Find where the given text appears and provide that cell's center as [X, Y] coordinate. 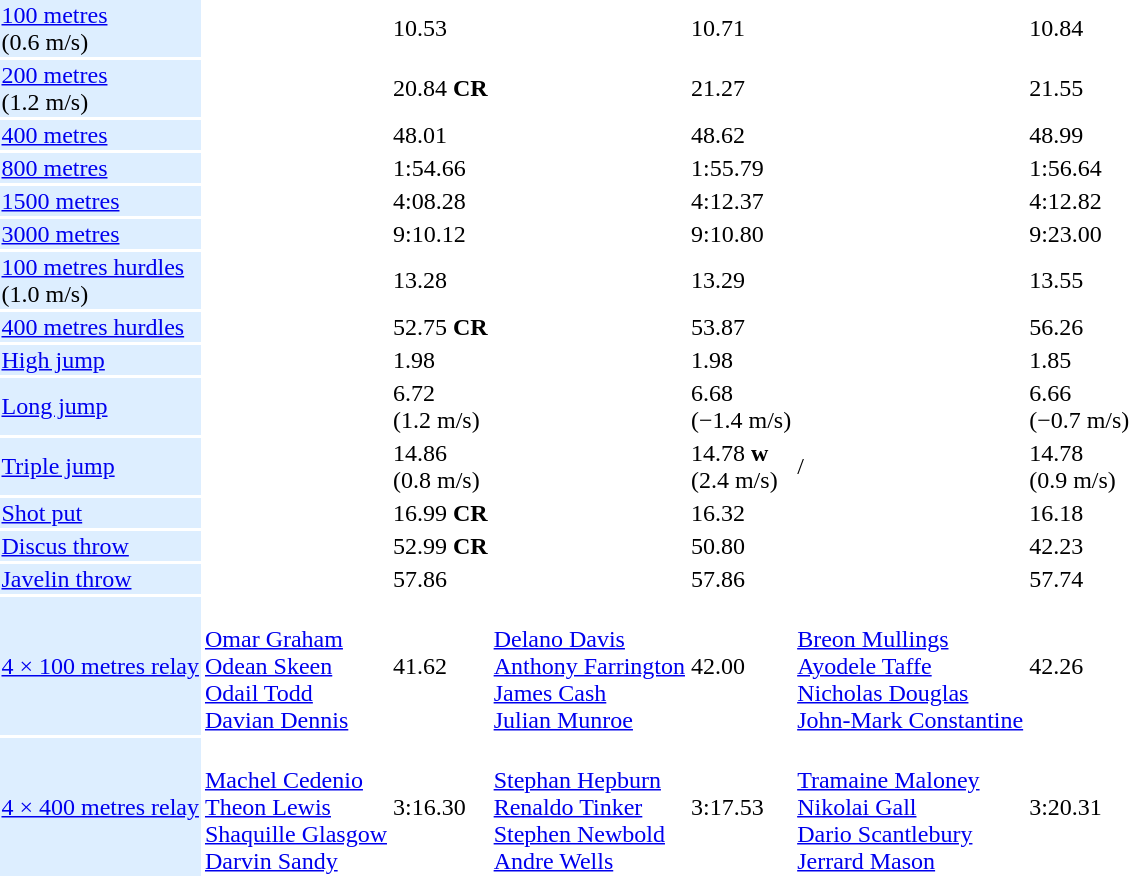
41.62 [440, 666]
1:54.66 [440, 168]
9:10.80 [740, 234]
800 metres [100, 168]
10.71 [740, 28]
52.99 CR [440, 546]
Stephan Hepburn Renaldo Tinker Stephen Newbold Andre Wells [589, 807]
Breon Mullings Ayodele Taffe Nicholas Douglas John-Mark Constantine [910, 666]
13.29 [740, 280]
Tramaine Maloney Nikolai Gall Dario Scantlebury Jerrard Mason [910, 807]
Triple jump [100, 466]
Discus throw [100, 546]
3:16.30 [440, 807]
1:55.79 [740, 168]
/ [910, 466]
High jump [100, 360]
9:10.12 [440, 234]
13.28 [440, 280]
52.75 CR [440, 327]
48.01 [440, 135]
100 metres (0.6 m/s) [100, 28]
Delano Davis Anthony Farrington James Cash Julian Munroe [589, 666]
14.78 w (2.4 m/s) [740, 466]
200 metres (1.2 m/s) [100, 88]
Long jump [100, 406]
4:12.37 [740, 201]
Omar Graham Odean Skeen Odail Todd Davian Dennis [296, 666]
14.86 (0.8 m/s) [440, 466]
53.87 [740, 327]
Javelin throw [100, 579]
4 × 400 metres relay [100, 807]
Shot put [100, 513]
48.62 [740, 135]
400 metres hurdles [100, 327]
3000 metres [100, 234]
100 metres hurdles (1.0 m/s) [100, 280]
6.72 (1.2 m/s) [440, 406]
4 × 100 metres relay [100, 666]
1500 metres [100, 201]
21.27 [740, 88]
Machel Cedenio Theon Lewis Shaquille Glasgow Darvin Sandy [296, 807]
4:08.28 [440, 201]
400 metres [100, 135]
50.80 [740, 546]
16.99 CR [440, 513]
42.00 [740, 666]
3:17.53 [740, 807]
16.32 [740, 513]
6.68 (−1.4 m/s) [740, 406]
20.84 CR [440, 88]
10.53 [440, 28]
